Provide the [x, y] coordinate of the cell's center where the given text is located.  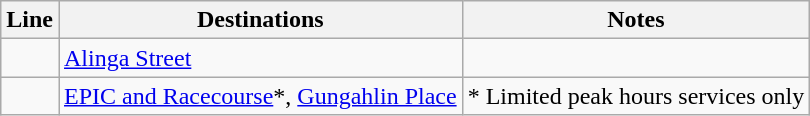
Alinga Street [260, 58]
Destinations [260, 20]
EPIC and Racecourse*, Gungahlin Place [260, 96]
Notes [636, 20]
* Limited peak hours services only [636, 96]
Line [30, 20]
